Identify which cell holds the provided text, then report its (X, Y) central coordinate. 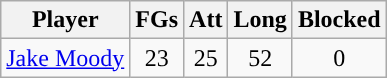
0 (339, 58)
Blocked (339, 20)
Jake Moody (66, 58)
FGs (157, 20)
52 (260, 58)
Long (260, 20)
25 (206, 58)
23 (157, 58)
Player (66, 20)
Att (206, 20)
